Provide the (x, y) coordinate of the cell's center where the given text is located.  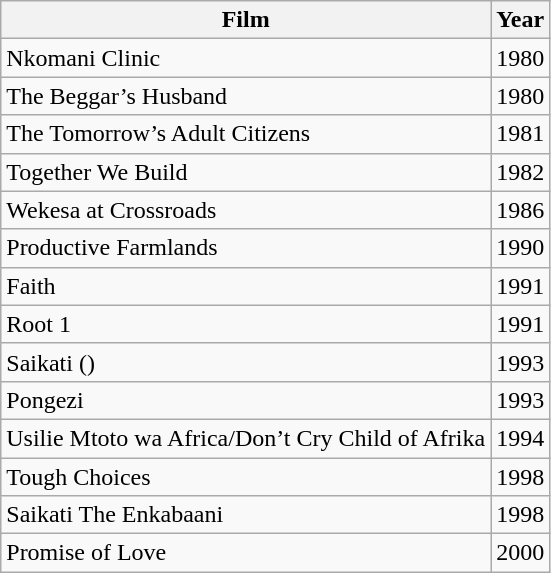
Pongezi (246, 400)
Tough Choices (246, 477)
2000 (520, 553)
Wekesa at Crossroads (246, 210)
Nkomani Clinic (246, 58)
Productive Farmlands (246, 248)
Film (246, 20)
Saikati The Enkabaani (246, 515)
1990 (520, 248)
1994 (520, 438)
Root 1 (246, 324)
1986 (520, 210)
Year (520, 20)
Usilie Mtoto wa Africa/Don’t Cry Child of Afrika (246, 438)
Faith (246, 286)
The Beggar’s Husband (246, 96)
1982 (520, 172)
Promise of Love (246, 553)
Together We Build (246, 172)
Saikati () (246, 362)
1981 (520, 134)
The Tomorrow’s Adult Citizens (246, 134)
